Identify which cell holds the provided text, then report its (x, y) central coordinate. 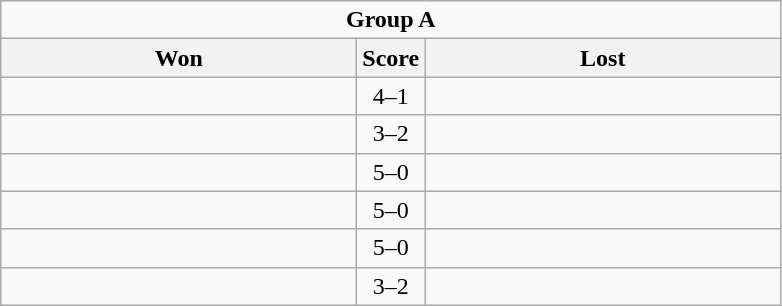
Lost (603, 58)
Won (179, 58)
Group A (391, 20)
Score (391, 58)
4–1 (391, 96)
